For the text-containing cell, return its midpoint in (x, y) coordinate format. 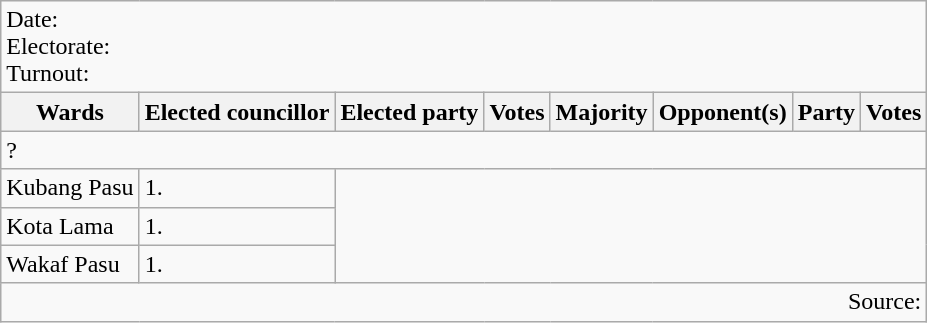
Elected party (410, 112)
? (464, 150)
Wakaf Pasu (70, 264)
Majority (602, 112)
Wards (70, 112)
Party (826, 112)
Opponent(s) (722, 112)
Source: (464, 302)
Kubang Pasu (70, 188)
Elected councillor (237, 112)
Date: Electorate: Turnout: (464, 47)
Kota Lama (70, 226)
